Provide the [X, Y] coordinate of the cell's center where the given text is located.  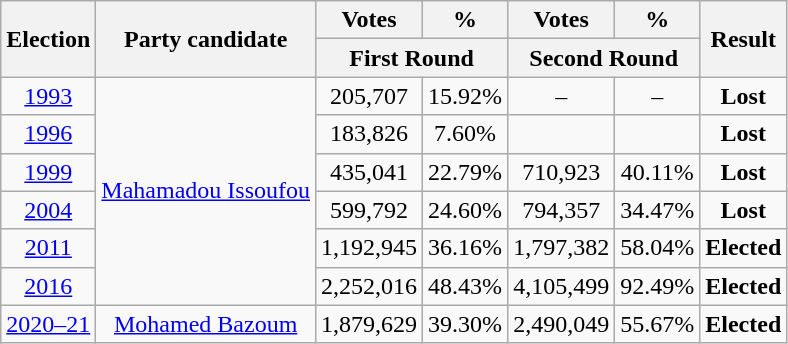
Second Round [604, 58]
2004 [48, 210]
36.16% [466, 248]
794,357 [562, 210]
1993 [48, 96]
1,797,382 [562, 248]
710,923 [562, 172]
1,192,945 [370, 248]
24.60% [466, 210]
599,792 [370, 210]
183,826 [370, 134]
2,252,016 [370, 286]
First Round [412, 58]
34.47% [658, 210]
Mohamed Bazoum [206, 324]
Election [48, 39]
7.60% [466, 134]
55.67% [658, 324]
40.11% [658, 172]
1996 [48, 134]
1999 [48, 172]
48.43% [466, 286]
Mahamadou Issoufou [206, 191]
92.49% [658, 286]
4,105,499 [562, 286]
58.04% [658, 248]
Party candidate [206, 39]
205,707 [370, 96]
22.79% [466, 172]
39.30% [466, 324]
2016 [48, 286]
2011 [48, 248]
2020–21 [48, 324]
1,879,629 [370, 324]
435,041 [370, 172]
Result [744, 39]
15.92% [466, 96]
2,490,049 [562, 324]
